From the cell containing the given text, extract its center point as [X, Y] coordinate. 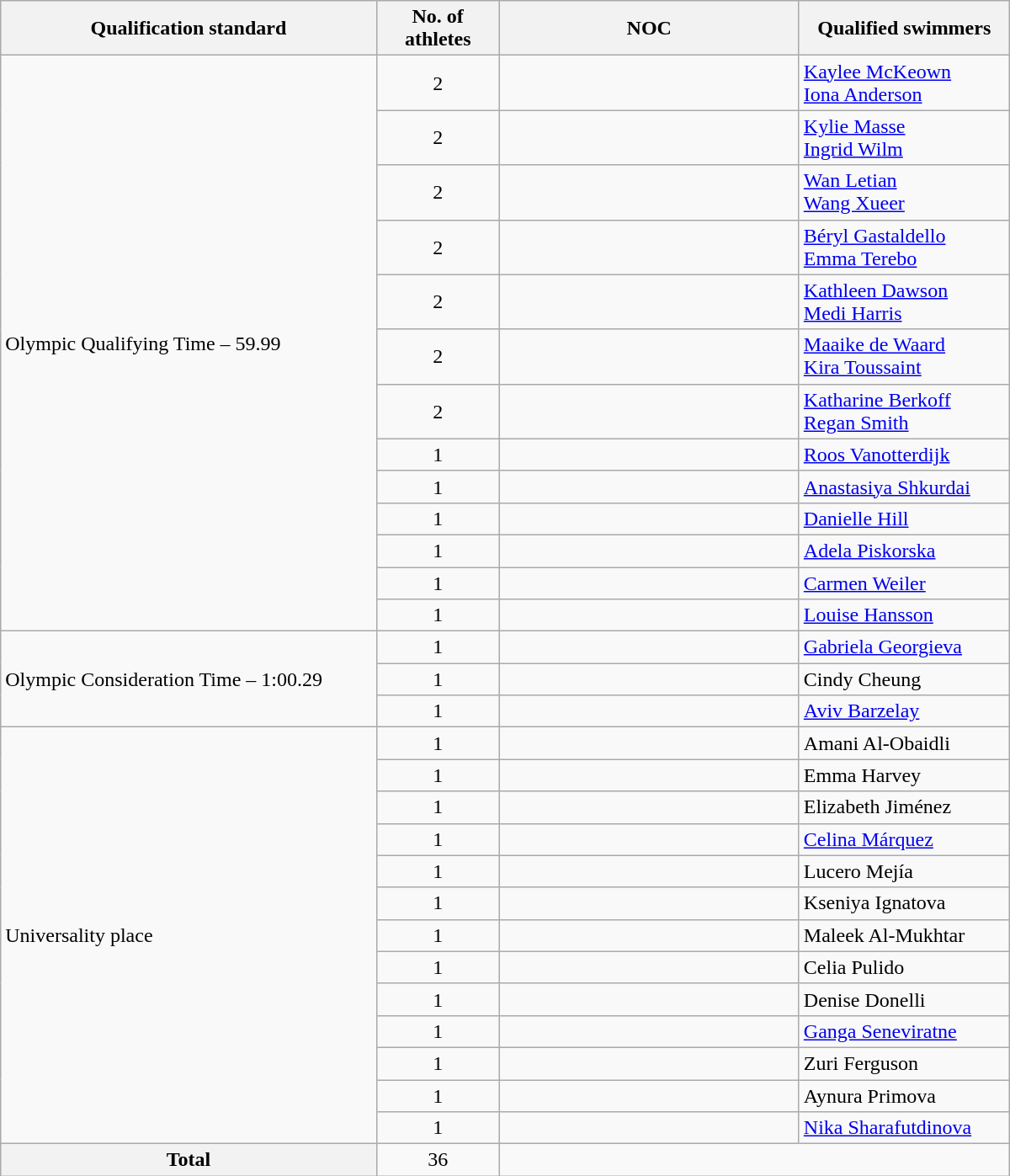
Gabriela Georgieva [904, 647]
Anastasiya Shkurdai [904, 487]
Zuri Ferguson [904, 1063]
36 [438, 1160]
No. of athletes [438, 29]
Kaylee McKeownIona Anderson [904, 82]
Danielle Hill [904, 519]
Maleek Al-Mukhtar [904, 935]
Kylie MasseIngrid Wilm [904, 138]
Wan LetianWang Xueer [904, 192]
Elizabeth Jiménez [904, 807]
Cindy Cheung [904, 679]
Universality place [189, 936]
Qualified swimmers [904, 29]
Lucero Mejía [904, 871]
Olympic Consideration Time – 1:00.29 [189, 679]
Katharine BerkoffRegan Smith [904, 411]
Nika Sharafutdinova [904, 1128]
Celia Pulido [904, 967]
Maaike de WaardKira Toussaint [904, 357]
Adela Piskorska [904, 551]
Kathleen DawsonMedi Harris [904, 301]
Béryl GastaldelloEmma Terebo [904, 247]
Aynura Primova [904, 1095]
Carmen Weiler [904, 583]
Olympic Qualifying Time – 59.99 [189, 343]
Roos Vanotterdijk [904, 455]
Denise Donelli [904, 999]
Amani Al-Obaidli [904, 743]
Emma Harvey [904, 775]
NOC [649, 29]
Louise Hansson [904, 615]
Total [189, 1160]
Ganga Seneviratne [904, 1031]
Celina Márquez [904, 839]
Qualification standard [189, 29]
Aviv Barzelay [904, 711]
Kseniya Ignatova [904, 903]
